Detect which cell encompasses the target text, then output its (X, Y) center coordinate. 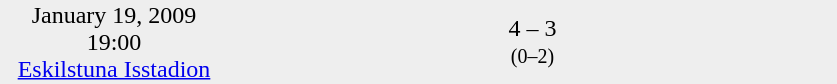
January 19, 200919:00Eskilstuna Isstadion (114, 42)
4 – 3(0–2) (532, 42)
